From the cell containing the given text, extract its center point as [x, y] coordinate. 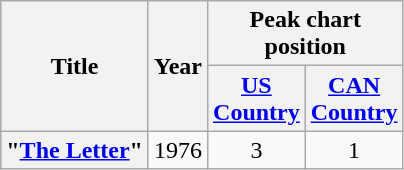
"The Letter" [75, 150]
1 [354, 150]
CANCountry [354, 98]
3 [257, 150]
Year [178, 66]
Peak chartposition [306, 34]
Title [75, 66]
USCountry [257, 98]
1976 [178, 150]
